Pinpoint the cell where the given text exists, returning its (x, y) midpoint coordinate. 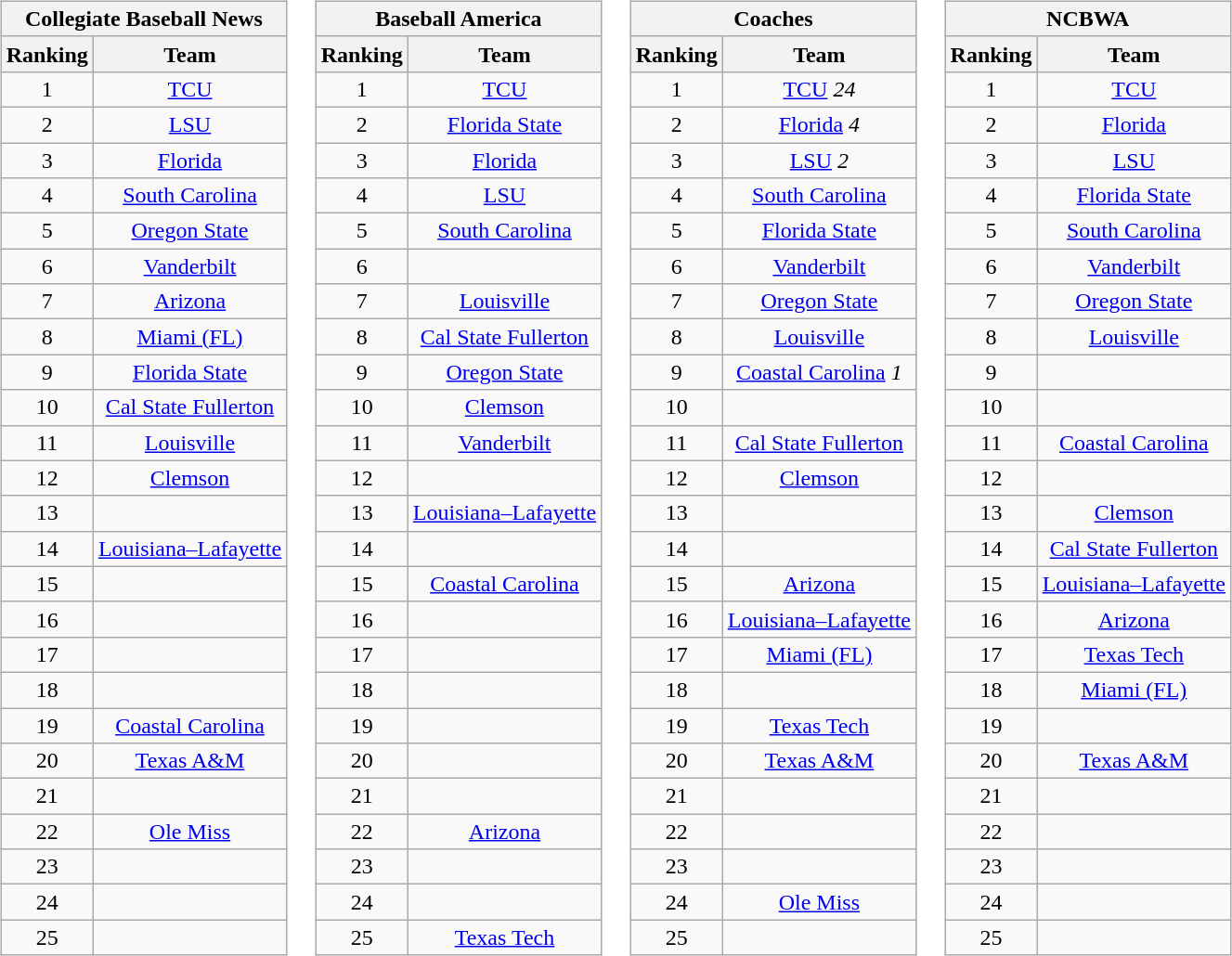
NCBWA (1088, 19)
Florida 4 (819, 124)
Coastal Carolina 1 (819, 372)
Coaches (772, 19)
LSU 2 (819, 161)
Collegiate Baseball News (143, 19)
Baseball America (459, 19)
TCU 24 (819, 89)
